Search for the cell housing the specified text and yield its (x, y) center coordinate. 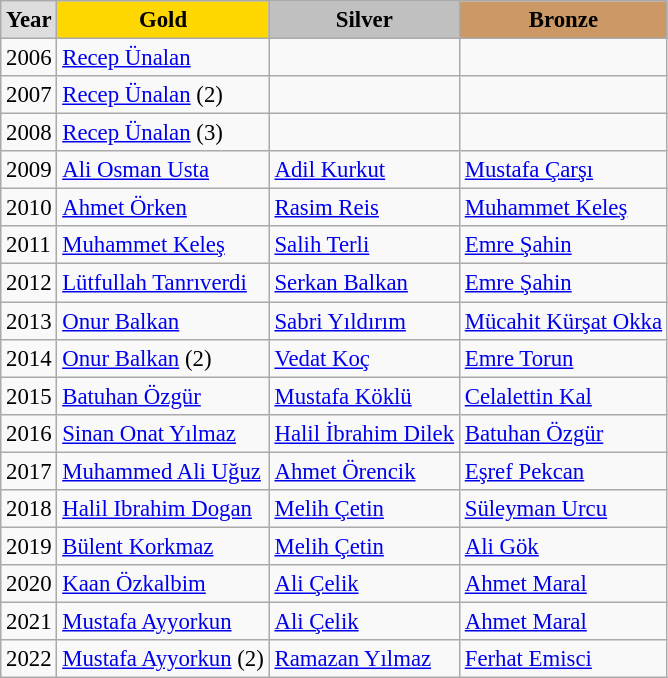
2019 (29, 546)
Lütfullah Tanrıverdi (163, 283)
2014 (29, 358)
2007 (29, 95)
Eşref Pekcan (563, 471)
Salih Terli (364, 245)
Halil Ibrahim Dogan (163, 509)
Mustafa Köklü (364, 396)
Mustafa Ayyorkun (2) (163, 659)
Ali Gök (563, 546)
Bülent Korkmaz (163, 546)
Recep Ünalan (163, 58)
Ali Osman Usta (163, 170)
Rasim Reis (364, 208)
Onur Balkan (163, 321)
2016 (29, 433)
2009 (29, 170)
Ahmet Örencik (364, 471)
2011 (29, 245)
Süleyman Urcu (563, 509)
Ahmet Örken (163, 208)
Recep Ünalan (2) (163, 95)
Celalettin Kal (563, 396)
Recep Ünalan (3) (163, 133)
2013 (29, 321)
Silver (364, 20)
Sabri Yıldırım (364, 321)
Mücahit Kürşat Okka (563, 321)
Ramazan Yılmaz (364, 659)
2021 (29, 621)
2022 (29, 659)
Mustafa Ayyorkun (163, 621)
Mustafa Çarşı (563, 170)
Muhammed Ali Uğuz (163, 471)
Bronze (563, 20)
2017 (29, 471)
Adil Kurkut (364, 170)
2012 (29, 283)
Vedat Koç (364, 358)
2015 (29, 396)
Sinan Onat Yılmaz (163, 433)
Gold (163, 20)
Halil İbrahim Dilek (364, 433)
2020 (29, 584)
Emre Torun (563, 358)
2018 (29, 509)
Ferhat Emisci (563, 659)
2010 (29, 208)
2006 (29, 58)
Onur Balkan (2) (163, 358)
2008 (29, 133)
Kaan Özkalbim (163, 584)
Year (29, 20)
Serkan Balkan (364, 283)
